Determine the [x, y] coordinate at the center of the cell enclosing the given text.  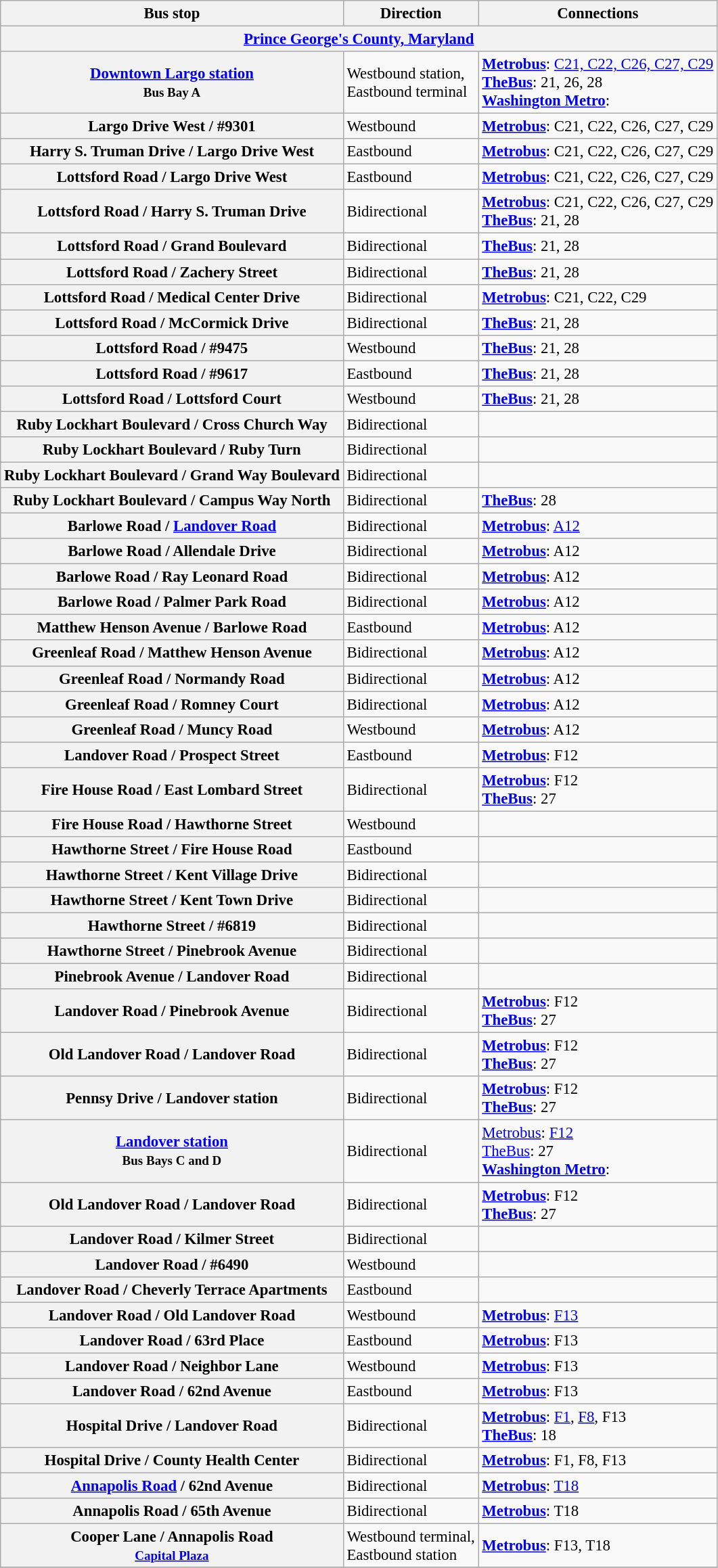
Landover Road / Pinebrook Avenue [172, 1011]
Hawthorne Street / Pinebrook Avenue [172, 951]
Downtown Largo stationBus Bay A [172, 83]
Barlowe Road / Allendale Drive [172, 551]
Westbound station,Eastbound terminal [411, 83]
Lottsford Road / Zachery Street [172, 272]
Metrobus: F12 [598, 755]
Ruby Lockhart Boulevard / Ruby Turn [172, 450]
Lottsford Road / Medical Center Drive [172, 297]
Hawthorne Street / Kent Village Drive [172, 875]
Lottsford Road / McCormick Drive [172, 323]
Harry S. Truman Drive / Largo Drive West [172, 152]
Fire House Road / Hawthorne Street [172, 824]
Greenleaf Road / Matthew Henson Avenue [172, 653]
Greenleaf Road / Normandy Road [172, 678]
Barlowe Road / Palmer Park Road [172, 602]
Largo Drive West / #9301 [172, 126]
Fire House Road / East Lombard Street [172, 790]
Landover Road / 63rd Place [172, 1341]
Metrobus: C21, C22, C26, C27, C29 TheBus: 21, 28 [598, 211]
Greenleaf Road / Muncy Road [172, 729]
Lottsford Road / Harry S. Truman Drive [172, 211]
Ruby Lockhart Boulevard / Cross Church Way [172, 424]
Ruby Lockhart Boulevard / Grand Way Boulevard [172, 475]
Ruby Lockhart Boulevard / Campus Way North [172, 501]
Direction [411, 14]
Barlowe Road / Ray Leonard Road [172, 577]
Greenleaf Road / Romney Court [172, 704]
Cooper Lane / Annapolis RoadCapital Plaza [172, 1546]
Hawthorne Street / #6819 [172, 926]
Hawthorne Street / Kent Town Drive [172, 900]
Hospital Drive / Landover Road [172, 1426]
Prince George's County, Maryland [359, 39]
Lottsford Road / #9617 [172, 373]
Connections [598, 14]
Landover Road / Old Landover Road [172, 1315]
Metrobus: F1, F8, F13 [598, 1460]
Metrobus: C21, C22, C29 [598, 297]
Landover Road / Neighbor Lane [172, 1366]
Metrobus: C21, C22, C26, C27, C29 TheBus: 21, 26, 28 Washington Metro: [598, 83]
Landover stationBus Bays C and D [172, 1151]
Bus stop [172, 14]
Hospital Drive / County Health Center [172, 1460]
Hawthorne Street / Fire House Road [172, 850]
Landover Road / 62nd Avenue [172, 1391]
Pennsy Drive / Landover station [172, 1099]
Metrobus: F12 TheBus: 27 Washington Metro: [598, 1151]
Lottsford Road / #9475 [172, 348]
Lottsford Road / Grand Boulevard [172, 246]
Landover Road / Cheverly Terrace Apartments [172, 1289]
Lottsford Road / Lottsford Court [172, 399]
TheBus: 28 [598, 501]
Lottsford Road / Largo Drive West [172, 177]
Metrobus: F13, T18 [598, 1546]
Pinebrook Avenue / Landover Road [172, 977]
Metrobus: F1, F8, F13 TheBus: 18 [598, 1426]
Matthew Henson Avenue / Barlowe Road [172, 628]
Annapolis Road / 65th Avenue [172, 1511]
Landover Road / Kilmer Street [172, 1239]
Barlowe Road / Landover Road [172, 526]
Landover Road / Prospect Street [172, 755]
Annapolis Road / 62nd Avenue [172, 1486]
Westbound terminal,Eastbound station [411, 1546]
Landover Road / #6490 [172, 1264]
